Scan for the cell matching the given text and deliver its (X, Y) coordinate at center. 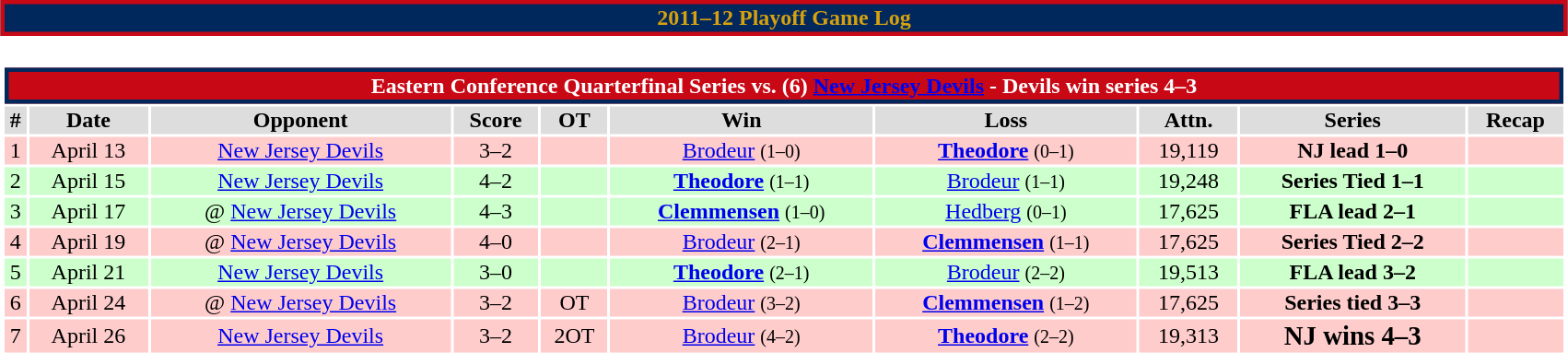
Date (88, 121)
Brodeur (1–1) (1006, 182)
4–0 (496, 242)
Theodore (2–2) (1006, 335)
Series Tied 2–2 (1352, 242)
Eastern Conference Quarterfinal Series vs. (6) New Jersey Devils - Devils win series 4–3 (783, 87)
4 (15, 242)
April 26 (88, 335)
April 15 (88, 182)
Clemmensen (1–1) (1006, 242)
NJ wins 4–3 (1352, 335)
April 19 (88, 242)
4–2 (496, 182)
4–3 (496, 211)
April 13 (88, 150)
Theodore (2–1) (742, 272)
April 24 (88, 303)
19,248 (1188, 182)
Brodeur (2–1) (742, 242)
1 (15, 150)
19,513 (1188, 272)
Series (1352, 121)
Hedberg (0–1) (1006, 211)
2011–12 Playoff Game Log (784, 18)
Brodeur (2–2) (1006, 272)
Series Tied 1–1 (1352, 182)
Brodeur (4–2) (742, 335)
Theodore (1–1) (742, 182)
7 (15, 335)
19,313 (1188, 335)
6 (15, 303)
FLA lead 3–2 (1352, 272)
FLA lead 2–1 (1352, 211)
Opponent (300, 121)
Clemmensen (1–2) (1006, 303)
Series tied 3–3 (1352, 303)
April 21 (88, 272)
19,119 (1188, 150)
3–0 (496, 272)
5 (15, 272)
2 (15, 182)
Loss (1006, 121)
Score (496, 121)
Brodeur (3–2) (742, 303)
3 (15, 211)
Brodeur (1–0) (742, 150)
# (15, 121)
Attn. (1188, 121)
Recap (1515, 121)
NJ lead 1–0 (1352, 150)
Win (742, 121)
Theodore (0–1) (1006, 150)
Clemmensen (1–0) (742, 211)
April 17 (88, 211)
2OT (574, 335)
